Capture the cell that displays the provided text and extract its (x, y) central coordinate. 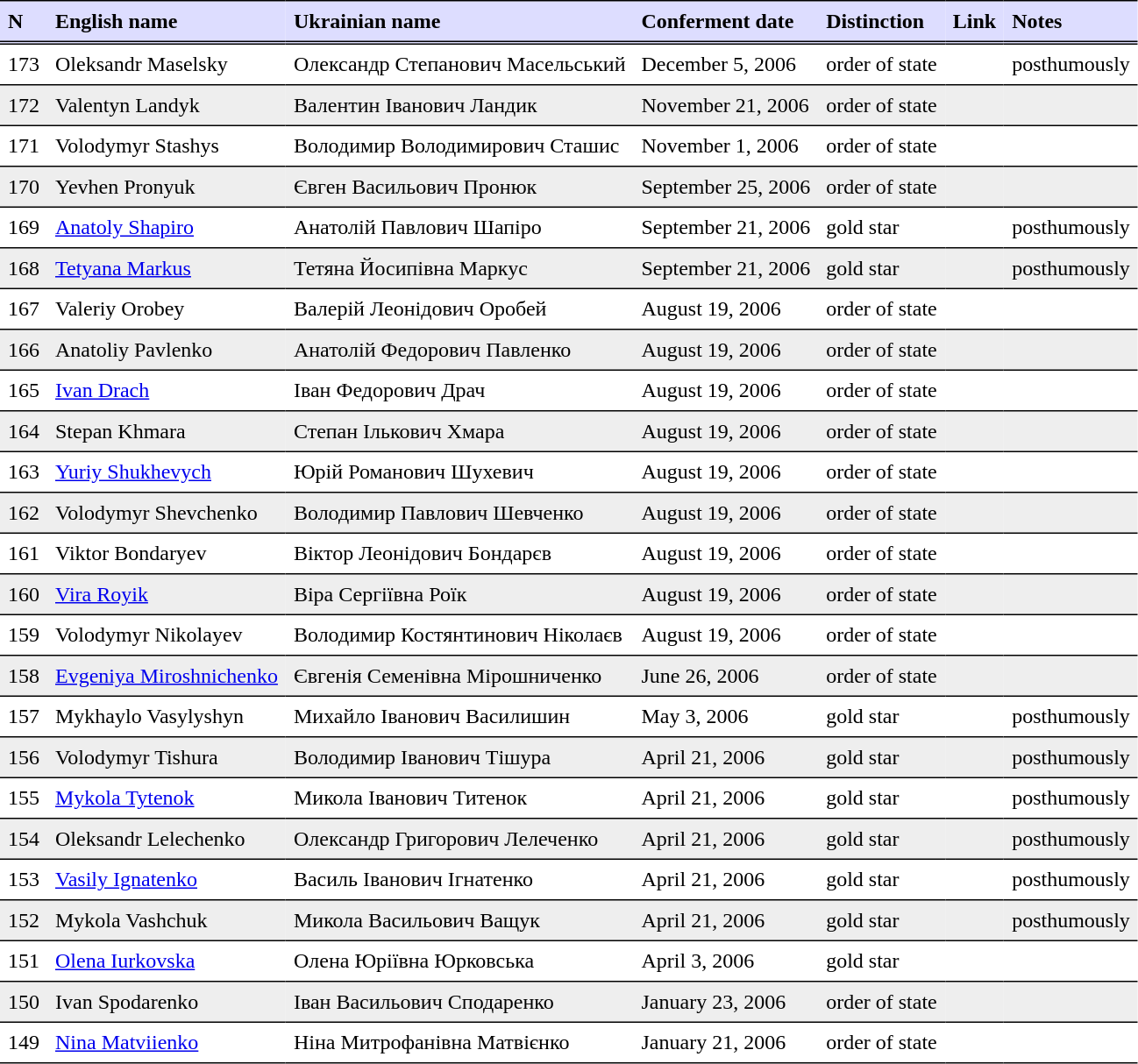
153 (24, 879)
Іван Васильович Сподаренко (459, 1002)
Mykhaylo Vasylyshyn (167, 716)
Ivan Drach (167, 390)
Conferment date (726, 22)
Distinction (882, 22)
November 1, 2006 (726, 145)
Степан Ількович Хмара (459, 431)
Tetyana Markus (167, 268)
164 (24, 431)
Олена Юріївна Юрковська (459, 961)
May 3, 2006 (726, 716)
Volodymyr Nikolayev (167, 635)
152 (24, 920)
161 (24, 553)
Yuriy Shukhevych (167, 472)
December 5, 2006 (726, 64)
156 (24, 757)
168 (24, 268)
November 21, 2006 (726, 105)
157 (24, 716)
170 (24, 187)
January 21, 2006 (726, 1042)
163 (24, 472)
172 (24, 105)
June 26, 2006 (726, 676)
Stepan Khmara (167, 431)
Notes (1071, 22)
Valentyn Landyk (167, 105)
Valeriy Orobey (167, 309)
Volodymyr Stashys (167, 145)
April 3, 2006 (726, 961)
Володимир Іванович Тішура (459, 757)
Oleksandr Maselsky (167, 64)
Viktor Bondaryev (167, 553)
Volodymyr Tishura (167, 757)
Валерій Леонідович Оробей (459, 309)
Nina Matviienko (167, 1042)
158 (24, 676)
Віктор Леонідович Бондарєв (459, 553)
Олександр Григорович Лелеченко (459, 839)
Mykola Vashchuk (167, 920)
Vasily Ignatenko (167, 879)
Володимир Павлович Шевченко (459, 513)
154 (24, 839)
Anatoliy Pavlenko (167, 350)
Анатолій Павлович Шапіро (459, 227)
Oleksandr Lelechenko (167, 839)
Валентин Іванович Ландик (459, 105)
Михайло Іванович Василишин (459, 716)
Ivan Spodarenko (167, 1002)
Євген Васильович Пронюк (459, 187)
Василь Іванович Ігнатенко (459, 879)
Юрій Романович Шухевич (459, 472)
165 (24, 390)
Evgeniya Miroshnichenko (167, 676)
Анатолій Федорович Павленко (459, 350)
Володимир Володимирович Сташис (459, 145)
150 (24, 1002)
Ніна Митрофанівна Матвієнко (459, 1042)
162 (24, 513)
149 (24, 1042)
Микола Васильович Ващук (459, 920)
Іван Федорович Драч (459, 390)
Olena Iurkovska (167, 961)
Віра Сергіївна Роїк (459, 594)
Yevhen Pronyuk (167, 187)
160 (24, 594)
Микола Іванович Титенок (459, 798)
173 (24, 64)
171 (24, 145)
159 (24, 635)
Ukrainian name (459, 22)
Link (975, 22)
Олександр Степанович Масельський (459, 64)
166 (24, 350)
Volodymyr Shevchenko (167, 513)
English name (167, 22)
Anatoly Shapiro (167, 227)
Володимир Костянтинович Ніколаєв (459, 635)
167 (24, 309)
Тетяна Йосипівна Маркус (459, 268)
January 23, 2006 (726, 1002)
Mykola Tytenok (167, 798)
Vira Royik (167, 594)
151 (24, 961)
169 (24, 227)
September 25, 2006 (726, 187)
N (24, 22)
155 (24, 798)
Євгенія Семенівна Мірошниченко (459, 676)
